Locate the cell with the specified text and output its [X, Y] center coordinate. 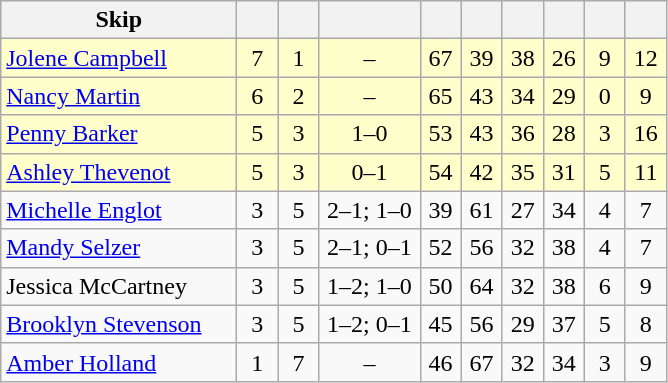
Brooklyn Stevenson [119, 324]
Nancy Martin [119, 96]
Skip [119, 20]
1–2; 1–0 [370, 286]
28 [564, 134]
0 [604, 96]
1–0 [370, 134]
42 [482, 172]
Ashley Thevenot [119, 172]
Amber Holland [119, 362]
54 [440, 172]
37 [564, 324]
1–2; 0–1 [370, 324]
36 [522, 134]
Michelle Englot [119, 210]
64 [482, 286]
2–1; 0–1 [370, 248]
27 [522, 210]
Jessica McCartney [119, 286]
2 [298, 96]
46 [440, 362]
Penny Barker [119, 134]
12 [646, 58]
65 [440, 96]
31 [564, 172]
26 [564, 58]
16 [646, 134]
0–1 [370, 172]
8 [646, 324]
11 [646, 172]
53 [440, 134]
52 [440, 248]
45 [440, 324]
2–1; 1–0 [370, 210]
50 [440, 286]
Jolene Campbell [119, 58]
61 [482, 210]
Mandy Selzer [119, 248]
35 [522, 172]
